Find where the given text appears and provide that cell's center as (x, y) coordinate. 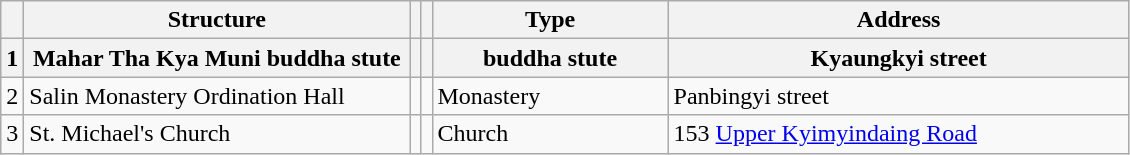
Structure (217, 20)
3 (12, 134)
St. Michael's Church (217, 134)
Panbingyi street (898, 96)
2 (12, 96)
Mahar Tha Kya Muni buddha stute (217, 58)
Monastery (550, 96)
1 (12, 58)
Address (898, 20)
Salin Monastery Ordination Hall (217, 96)
Type (550, 20)
153 Upper Kyimyindaing Road (898, 134)
Church (550, 134)
buddha stute (550, 58)
Kyaungkyi street (898, 58)
